Output the (x, y) coordinate of the center of the cell containing the given text.  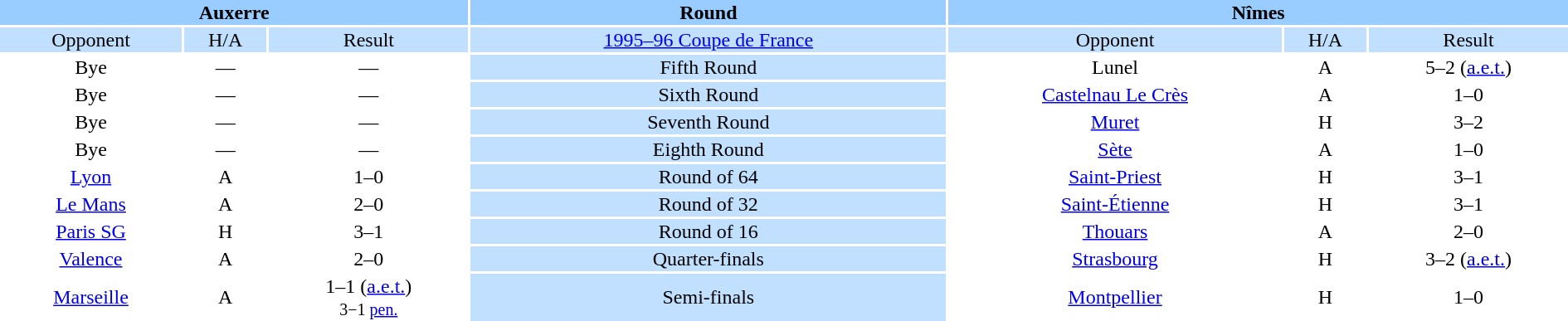
1995–96 Coupe de France (709, 40)
3–2 (1468, 122)
Lunel (1115, 67)
Saint-Priest (1115, 177)
Marseille (91, 297)
Eighth Round (709, 149)
Castelnau Le Crès (1115, 95)
1–1 (a.e.t.) 3−1 pen. (368, 297)
Auxerre (234, 12)
3–2 (a.e.t.) (1468, 259)
Sixth Round (709, 95)
Sète (1115, 149)
Nîmes (1258, 12)
Strasbourg (1115, 259)
Valence (91, 259)
Round of 64 (709, 177)
Paris SG (91, 231)
Fifth Round (709, 67)
Lyon (91, 177)
Round of 32 (709, 204)
Semi-finals (709, 297)
Round of 16 (709, 231)
Thouars (1115, 231)
Saint-Étienne (1115, 204)
Quarter-finals (709, 259)
Le Mans (91, 204)
Muret (1115, 122)
5–2 (a.e.t.) (1468, 67)
Montpellier (1115, 297)
Round (709, 12)
Seventh Round (709, 122)
